Find where the given text appears and provide that cell's center as [X, Y] coordinate. 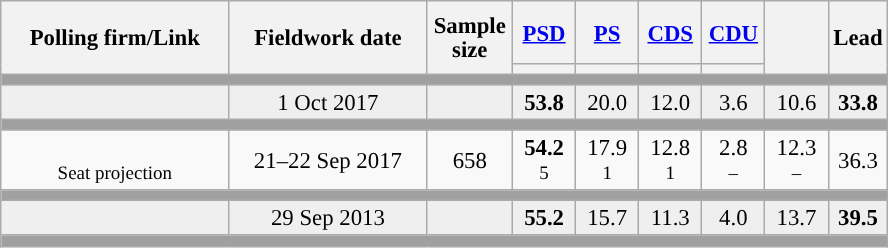
CDS [670, 32]
Lead [858, 38]
Fieldwork date [328, 38]
CDU [734, 32]
658 [470, 160]
2.8– [734, 160]
29 Sep 2013 [328, 218]
Sample size [470, 38]
11.3 [670, 218]
3.6 [734, 102]
1 Oct 2017 [328, 102]
12.81 [670, 160]
13.7 [796, 218]
20.0 [608, 102]
12.0 [670, 102]
PS [608, 32]
Polling firm/Link [115, 38]
54.25 [544, 160]
4.0 [734, 218]
10.6 [796, 102]
33.8 [858, 102]
55.2 [544, 218]
17.91 [608, 160]
15.7 [608, 218]
39.5 [858, 218]
Seat projection [115, 160]
PSD [544, 32]
53.8 [544, 102]
12.3– [796, 160]
21–22 Sep 2017 [328, 160]
36.3 [858, 160]
